From the cell containing the given text, extract its center point as [X, Y] coordinate. 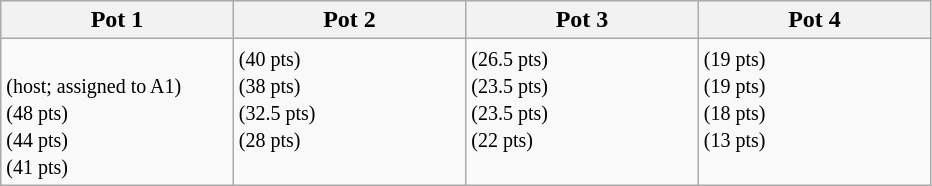
Pot 4 [814, 20]
(19 pts) (19 pts) (18 pts) (13 pts) [814, 112]
(40 pts) (38 pts) (32.5 pts) (28 pts) [349, 112]
Pot 3 [582, 20]
Pot 2 [349, 20]
(26.5 pts) (23.5 pts) (23.5 pts) (22 pts) [582, 112]
(host; assigned to A1) (48 pts) (44 pts) (41 pts) [117, 112]
Pot 1 [117, 20]
